For the text-containing cell, return its midpoint in [X, Y] coordinate format. 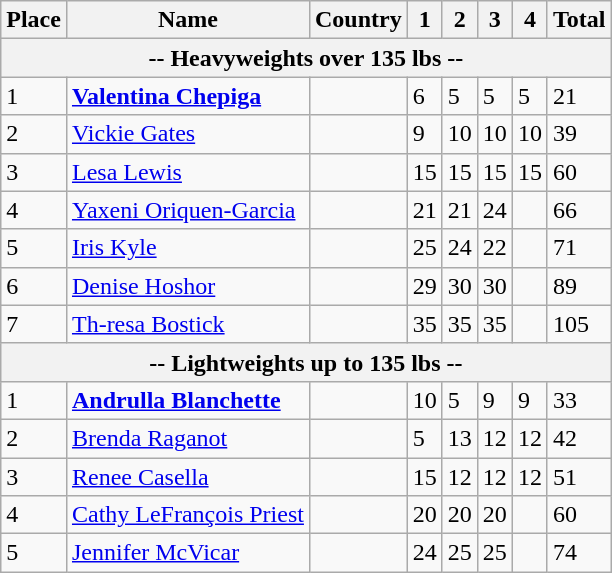
Denise Hoshor [188, 286]
-- Lightweights up to 135 lbs -- [306, 362]
-- Heavyweights over 135 lbs -- [306, 58]
Total [579, 20]
71 [579, 248]
66 [579, 210]
105 [579, 324]
Place [34, 20]
Th-resa Bostick [188, 324]
Cathy LeFrançois Priest [188, 515]
89 [579, 286]
7 [34, 324]
Vickie Gates [188, 134]
Andrulla Blanchette [188, 400]
Renee Casella [188, 477]
39 [579, 134]
51 [579, 477]
Jennifer McVicar [188, 553]
Yaxeni Oriquen-Garcia [188, 210]
13 [460, 438]
Iris Kyle [188, 248]
74 [579, 553]
Country [358, 20]
Brenda Raganot [188, 438]
42 [579, 438]
Name [188, 20]
29 [424, 286]
22 [494, 248]
Valentina Chepiga [188, 96]
Lesa Lewis [188, 172]
33 [579, 400]
